Locate the cell with the specified text and output its (X, Y) center coordinate. 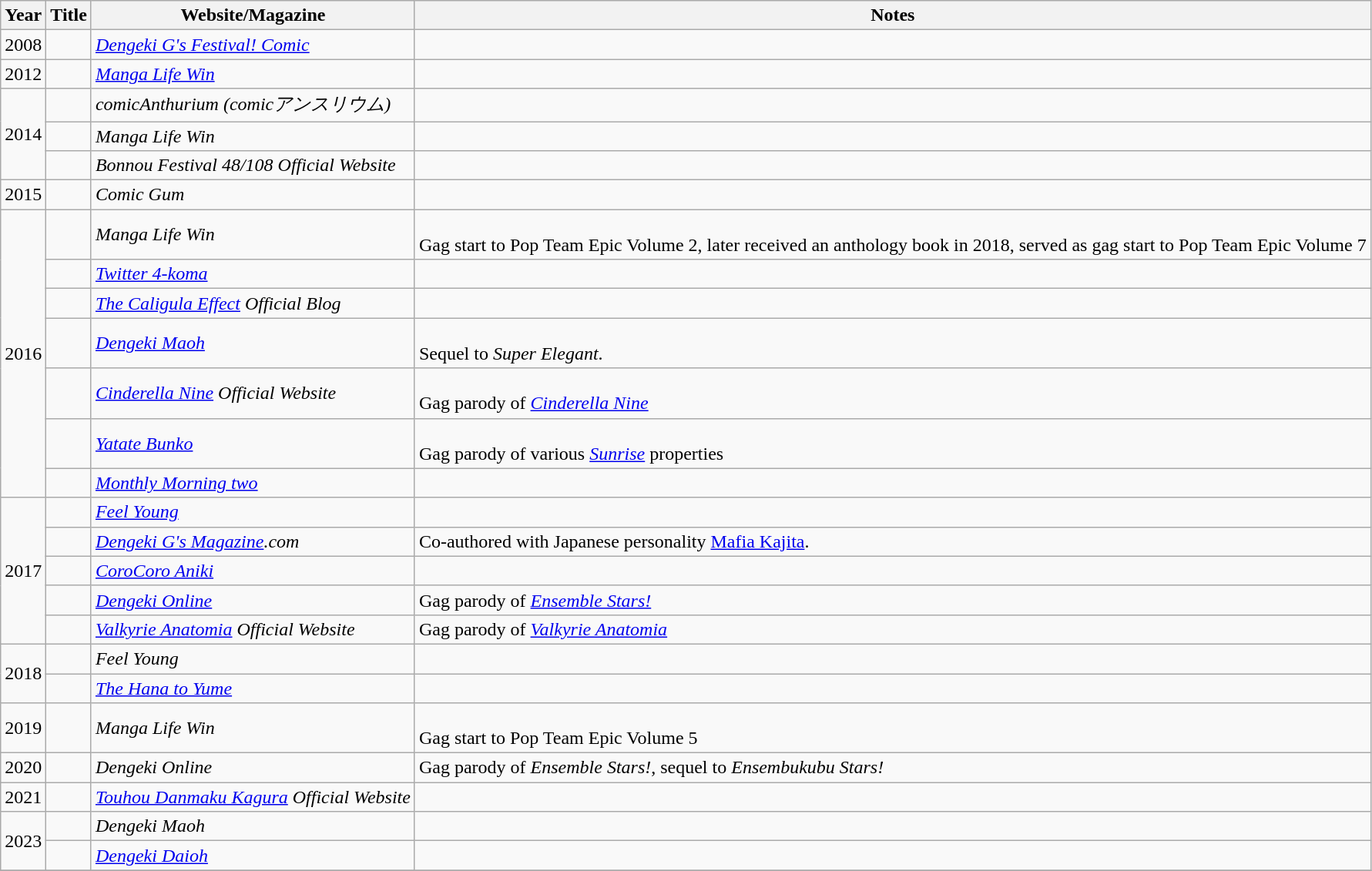
The Caligula Effect Official Blog (253, 303)
Gag parody of Ensemble Stars!, sequel to Ensembukubu Stars! (892, 768)
Dengeki G's Magazine.com (253, 541)
Gag parody of Valkyrie Anatomia (892, 629)
Notes (892, 15)
Yatate Bunko (253, 444)
2018 (23, 673)
Touhou Danmaku Kagura Official Website (253, 797)
Cinderella Nine Official Website (253, 393)
Title (69, 15)
Dengeki G's Festival! Comic (253, 45)
Valkyrie Anatomia Official Website (253, 629)
The Hana to Yume (253, 688)
Sequel to Super Elegant. (892, 343)
Co-authored with Japanese personality Mafia Kajita. (892, 541)
Dengeki Daioh (253, 856)
2015 (23, 195)
2021 (23, 797)
Gag parody of Ensemble Stars! (892, 600)
Website/Magazine (253, 15)
Monthly Morning two (253, 483)
2019 (23, 729)
2016 (23, 353)
Gag start to Pop Team Epic Volume 2, later received an anthology book in 2018, served as gag start to Pop Team Epic Volume 7 (892, 234)
2008 (23, 45)
Bonnou Festival 48/108 Official Website (253, 166)
Comic Gum (253, 195)
2020 (23, 768)
Year (23, 15)
Gag parody of Cinderella Nine (892, 393)
Gag start to Pop Team Epic Volume 5 (892, 729)
Gag parody of various Sunrise properties (892, 444)
2023 (23, 841)
comicAnthurium (comicアンスリウム) (253, 105)
2012 (23, 74)
Twitter 4-koma (253, 274)
2017 (23, 571)
2014 (23, 134)
CoroCoro Aniki (253, 571)
